For the text-containing cell, return its midpoint in [x, y] coordinate format. 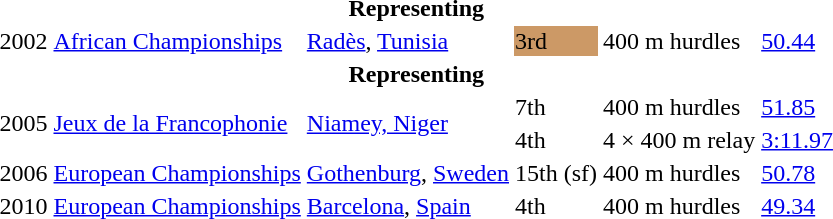
15th (sf) [556, 173]
7th [556, 107]
Radès, Tunisia [408, 41]
Jeux de la Francophonie [177, 124]
European Championships [177, 173]
African Championships [177, 41]
4th [556, 140]
Niamey, Niger [408, 124]
Gothenburg, Sweden [408, 173]
3rd [556, 41]
4 × 400 m relay [678, 140]
